Search for the cell housing the specified text and yield its (x, y) center coordinate. 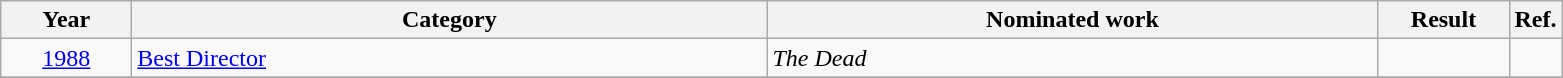
Nominated work (1072, 20)
Ref. (1536, 20)
Year (66, 20)
Category (450, 20)
The Dead (1072, 58)
Result (1444, 20)
1988 (66, 58)
Best Director (450, 58)
